Detect which cell encompasses the target text, then output its [X, Y] center coordinate. 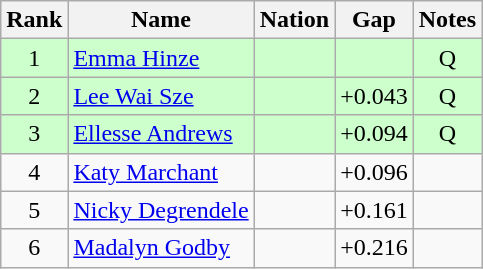
Katy Marchant [161, 172]
3 [34, 134]
Nation [294, 20]
+0.043 [374, 96]
Lee Wai Sze [161, 96]
5 [34, 210]
4 [34, 172]
Rank [34, 20]
2 [34, 96]
Ellesse Andrews [161, 134]
+0.094 [374, 134]
+0.161 [374, 210]
1 [34, 58]
Notes [447, 20]
Emma Hinze [161, 58]
6 [34, 248]
+0.096 [374, 172]
+0.216 [374, 248]
Name [161, 20]
Gap [374, 20]
Madalyn Godby [161, 248]
Nicky Degrendele [161, 210]
